Determine the (x, y) coordinate at the center of the cell enclosing the given text.  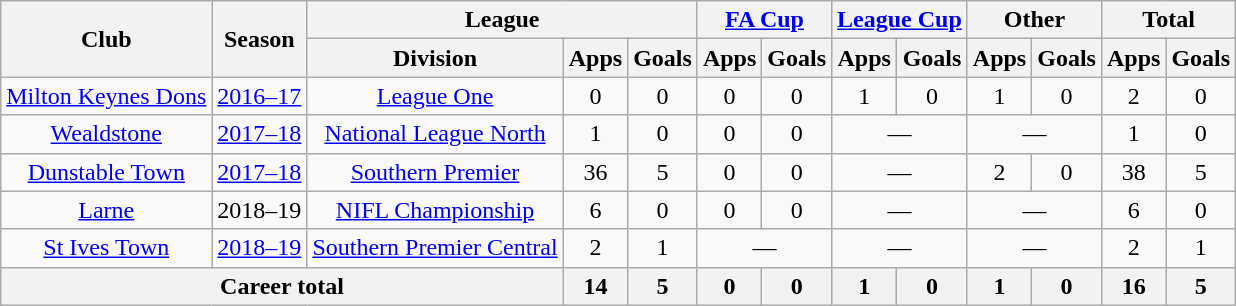
Dunstable Town (106, 172)
Season (260, 39)
Career total (282, 286)
NIFL Championship (435, 210)
St Ives Town (106, 248)
Larne (106, 210)
2016–17 (260, 96)
League (502, 20)
Division (435, 58)
36 (595, 172)
Milton Keynes Dons (106, 96)
Southern Premier Central (435, 248)
FA Cup (764, 20)
Wealdstone (106, 134)
Club (106, 39)
League Cup (900, 20)
Other (1034, 20)
38 (1133, 172)
16 (1133, 286)
National League North (435, 134)
Southern Premier (435, 172)
14 (595, 286)
Total (1168, 20)
League One (435, 96)
